From the cell containing the given text, extract its center point as (x, y) coordinate. 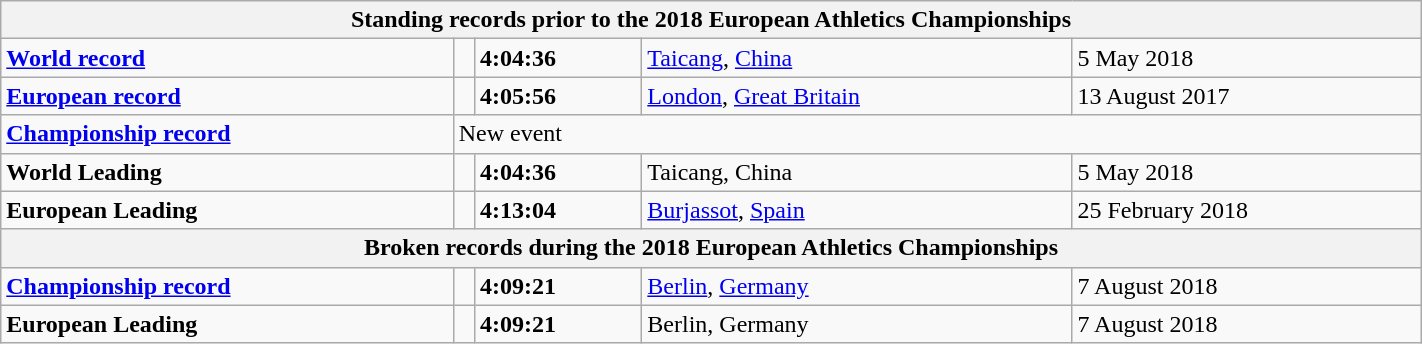
Burjassot, Spain (857, 210)
4:05:56 (558, 96)
Standing records prior to the 2018 European Athletics Championships (711, 20)
London, Great Britain (857, 96)
4:13:04 (558, 210)
European record (227, 96)
13 August 2017 (1246, 96)
New event (937, 134)
World Leading (227, 172)
25 February 2018 (1246, 210)
Broken records during the 2018 European Athletics Championships (711, 248)
World record (227, 58)
